Extract the [X, Y] coordinate from the center of the cell holding the provided text.  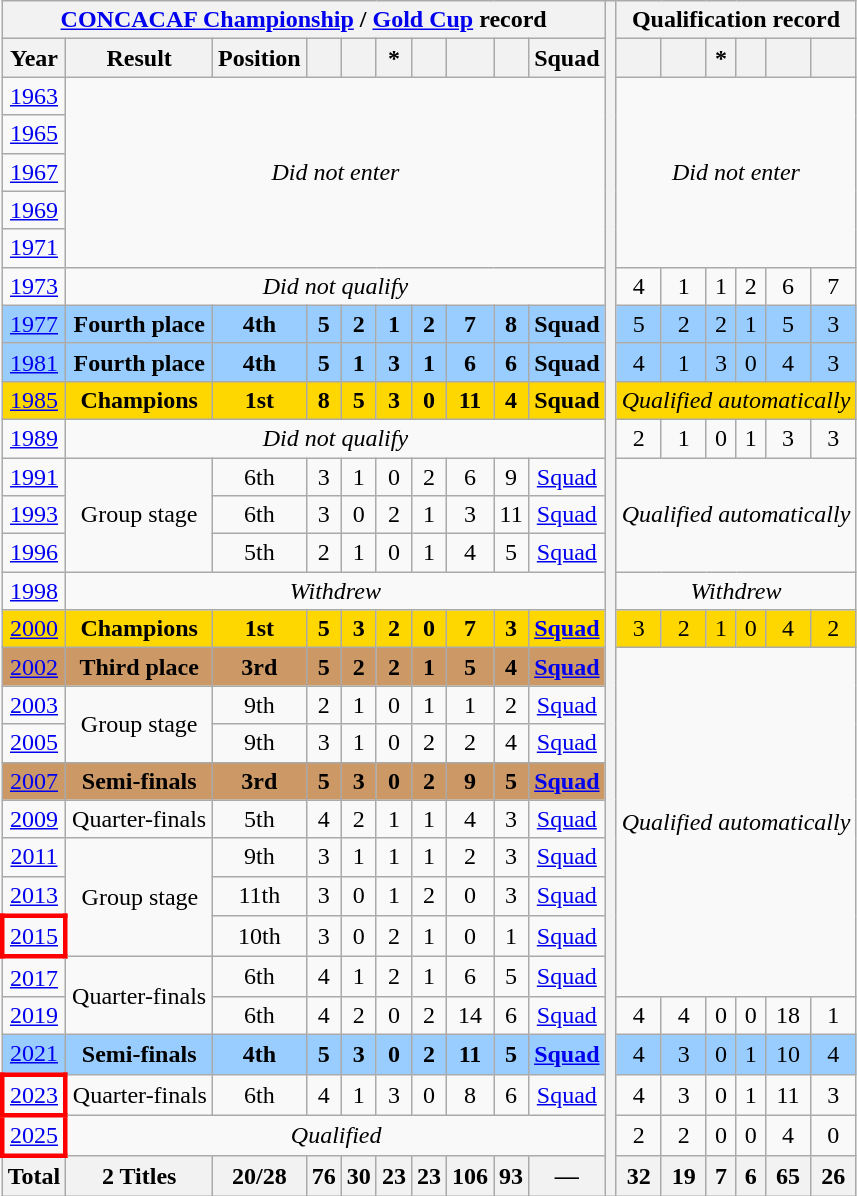
2009 [34, 819]
1998 [34, 591]
— [567, 1176]
2003 [34, 705]
1969 [34, 210]
1973 [34, 286]
14 [470, 1015]
2021 [34, 1054]
2017 [34, 977]
2013 [34, 896]
1965 [34, 134]
1991 [34, 477]
Year [34, 58]
1971 [34, 248]
18 [788, 1015]
2019 [34, 1015]
1996 [34, 553]
Position [259, 58]
Third place [140, 667]
10 [788, 1054]
2015 [34, 936]
1977 [34, 324]
20/28 [259, 1176]
1989 [34, 438]
93 [512, 1176]
Total [34, 1176]
106 [470, 1176]
2 Titles [140, 1176]
2005 [34, 743]
1981 [34, 362]
1967 [34, 172]
CONCACAF Championship / Gold Cup record [304, 20]
Result [140, 58]
30 [358, 1176]
1963 [34, 96]
2011 [34, 857]
1985 [34, 400]
76 [324, 1176]
26 [834, 1176]
19 [684, 1176]
10th [259, 936]
1993 [34, 515]
2023 [34, 1094]
2000 [34, 629]
2025 [34, 1136]
2007 [34, 781]
Qualified [336, 1136]
32 [638, 1176]
2002 [34, 667]
11th [259, 896]
Qualification record [736, 20]
65 [788, 1176]
